Locate the cell with the specified text and output its [X, Y] center coordinate. 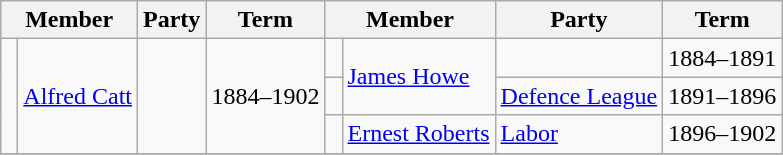
James Howe [418, 77]
1896–1902 [722, 134]
Alfred Catt [78, 96]
1884–1902 [266, 96]
Labor [579, 134]
1884–1891 [722, 58]
1891–1896 [722, 96]
Ernest Roberts [418, 134]
Defence League [579, 96]
